Scan for the cell matching the given text and deliver its (x, y) coordinate at center. 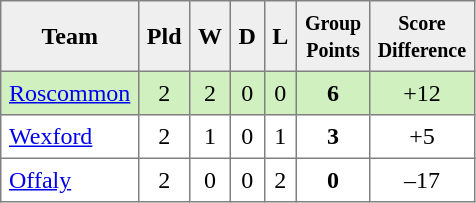
ScoreDifference (422, 36)
Roscommon (70, 93)
6 (334, 93)
Wexford (70, 137)
W (210, 36)
Pld (164, 36)
+12 (422, 93)
GroupPoints (334, 36)
–17 (422, 180)
3 (334, 137)
Team (70, 36)
Offaly (70, 180)
L (280, 36)
+5 (422, 137)
D (247, 36)
